Pinpoint the cell where the given text exists, returning its [X, Y] midpoint coordinate. 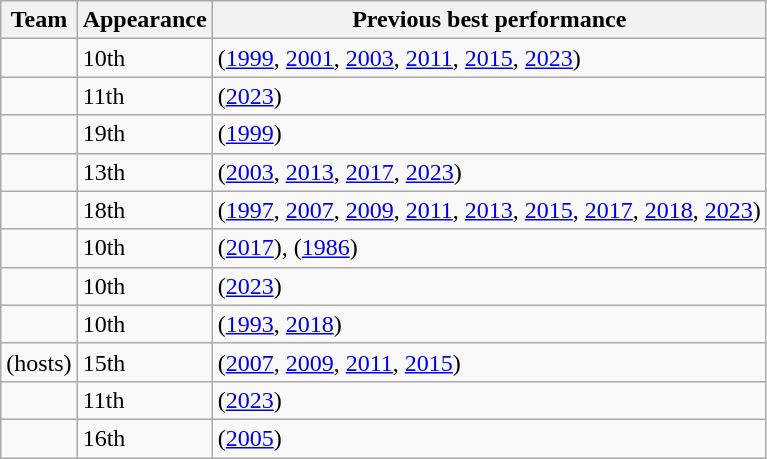
(2003, 2013, 2017, 2023) [489, 172]
(2017), (1986) [489, 248]
(1997, 2007, 2009, 2011, 2013, 2015, 2017, 2018, 2023) [489, 210]
16th [144, 438]
18th [144, 210]
15th [144, 362]
(2007, 2009, 2011, 2015) [489, 362]
(hosts) [39, 362]
(1999) [489, 134]
Team [39, 20]
Previous best performance [489, 20]
Appearance [144, 20]
19th [144, 134]
13th [144, 172]
(1993, 2018) [489, 324]
(2005) [489, 438]
(1999, 2001, 2003, 2011, 2015, 2023) [489, 58]
